Pinpoint the cell where the given text exists, returning its (x, y) midpoint coordinate. 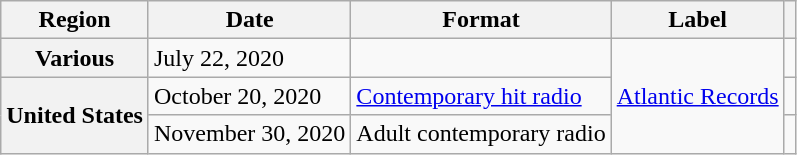
July 22, 2020 (249, 58)
Contemporary hit radio (481, 96)
October 20, 2020 (249, 96)
Region (75, 20)
Label (698, 20)
United States (75, 115)
Adult contemporary radio (481, 134)
Date (249, 20)
Various (75, 58)
November 30, 2020 (249, 134)
Format (481, 20)
Atlantic Records (698, 96)
